Identify which cell holds the provided text, then report its [X, Y] central coordinate. 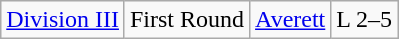
Division III [63, 20]
Averett [290, 20]
L 2–5 [364, 20]
First Round [186, 20]
